Provide the [x, y] coordinate of the cell's center where the given text is located.  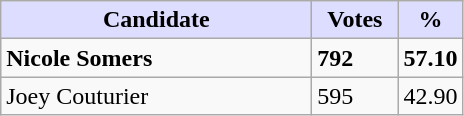
% [430, 20]
57.10 [430, 58]
Nicole Somers [156, 58]
Candidate [156, 20]
595 [355, 96]
42.90 [430, 96]
792 [355, 58]
Joey Couturier [156, 96]
Votes [355, 20]
